Identify which cell holds the provided text, then report its (x, y) central coordinate. 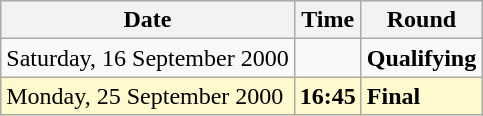
Time (328, 20)
Date (148, 20)
Monday, 25 September 2000 (148, 96)
Saturday, 16 September 2000 (148, 58)
Round (421, 20)
Final (421, 96)
Qualifying (421, 58)
16:45 (328, 96)
